Extract the [X, Y] coordinate from the center of the cell holding the provided text.  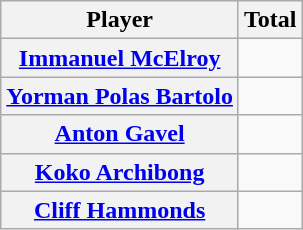
Player [120, 20]
Immanuel McElroy [120, 58]
Cliff Hammonds [120, 210]
Yorman Polas Bartolo [120, 96]
Koko Archibong [120, 172]
Anton Gavel [120, 134]
Total [270, 20]
